Determine the [X, Y] coordinate at the center of the cell enclosing the given text.  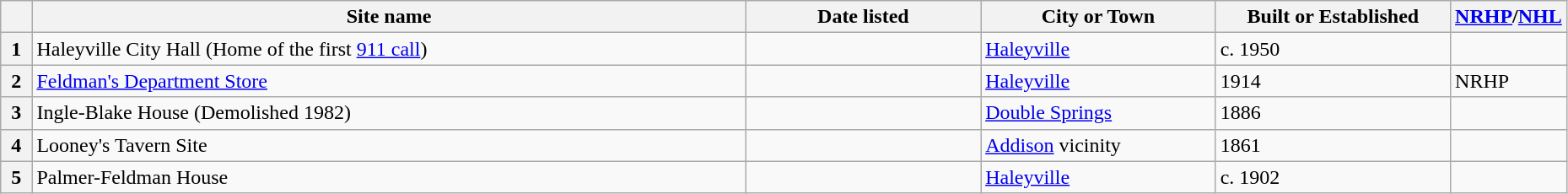
2 [17, 81]
Ingle-Blake House (Demolished 1982) [389, 113]
Feldman's Department Store [389, 81]
1914 [1333, 81]
Palmer-Feldman House [389, 177]
Built or Established [1333, 17]
City or Town [1098, 17]
c. 1950 [1333, 49]
Addison vicinity [1098, 145]
4 [17, 145]
NRHP [1509, 81]
3 [17, 113]
Date listed [863, 17]
Double Springs [1098, 113]
5 [17, 177]
Looney's Tavern Site [389, 145]
Site name [389, 17]
1861 [1333, 145]
1 [17, 49]
Haleyville City Hall (Home of the first 911 call) [389, 49]
NRHP/NHL [1509, 17]
c. 1902 [1333, 177]
1886 [1333, 113]
